Identify which cell holds the provided text, then report its (x, y) central coordinate. 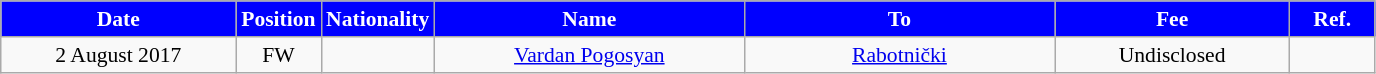
FW (278, 55)
Name (589, 19)
Undisclosed (1172, 55)
Date (118, 19)
Vardan Pogosyan (589, 55)
Nationality (378, 19)
Ref. (1332, 19)
Rabotnički (899, 55)
To (899, 19)
Fee (1172, 19)
Position (278, 19)
2 August 2017 (118, 55)
